Pinpoint the cell where the given text exists, returning its [X, Y] midpoint coordinate. 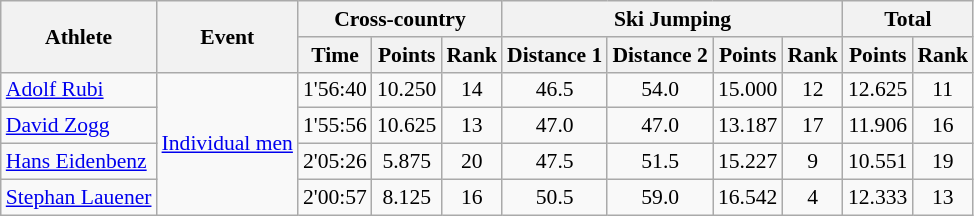
Ski Jumping [672, 19]
59.0 [660, 197]
4 [812, 197]
Distance 1 [554, 55]
Time [335, 55]
10.551 [878, 162]
1'56:40 [335, 90]
5.875 [406, 162]
47.5 [554, 162]
8.125 [406, 197]
Adolf Rubi [79, 90]
10.250 [406, 90]
David Zogg [79, 126]
12 [812, 90]
51.5 [660, 162]
17 [812, 126]
2'00:57 [335, 197]
16.542 [748, 197]
19 [942, 162]
46.5 [554, 90]
50.5 [554, 197]
10.625 [406, 126]
14 [472, 90]
Distance 2 [660, 55]
13.187 [748, 126]
9 [812, 162]
Total [908, 19]
15.000 [748, 90]
Hans Eidenbenz [79, 162]
Event [228, 36]
20 [472, 162]
Athlete [79, 36]
11 [942, 90]
1'55:56 [335, 126]
Individual men [228, 143]
2'05:26 [335, 162]
54.0 [660, 90]
Cross-country [400, 19]
12.333 [878, 197]
15.227 [748, 162]
Stephan Lauener [79, 197]
11.906 [878, 126]
12.625 [878, 90]
